Return [x, y] of the center of cell containing provided text 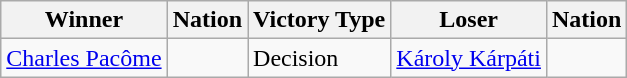
Winner [84, 20]
Decision [320, 58]
Victory Type [320, 20]
Károly Kárpáti [469, 58]
Loser [469, 20]
Charles Pacôme [84, 58]
